Search for the cell housing the specified text and yield its [X, Y] center coordinate. 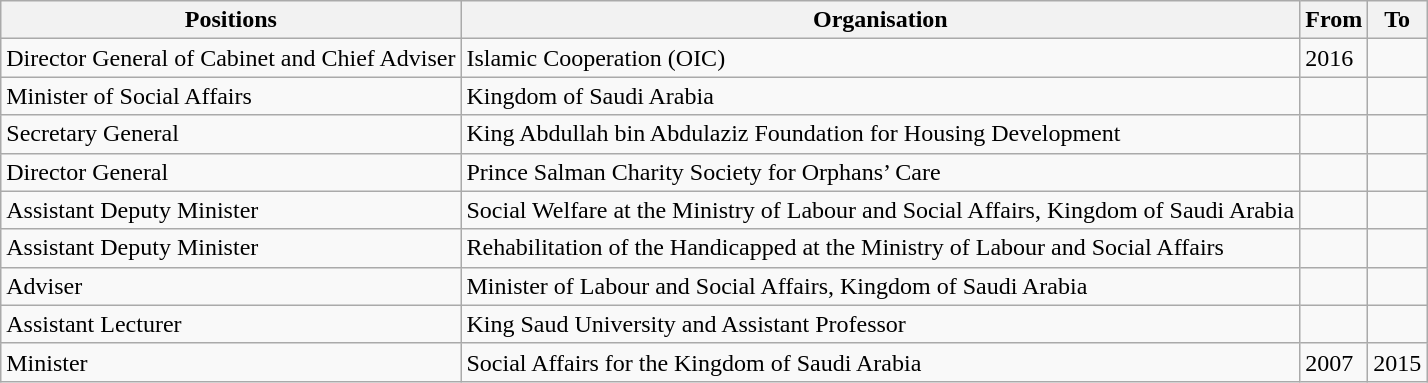
2007 [1334, 362]
To [1398, 20]
Adviser [231, 286]
King Abdullah bin Abdulaziz Foundation for Housing Development [880, 134]
Prince Salman Charity Society for Orphans’ Care [880, 172]
Islamic Cooperation (OIC) [880, 58]
Rehabilitation of the Handicapped at the Ministry of Labour and Social Affairs [880, 248]
From [1334, 20]
Kingdom of Saudi Arabia [880, 96]
Organisation [880, 20]
Minister of Labour and Social Affairs, Kingdom of Saudi Arabia [880, 286]
Assistant Lecturer [231, 324]
King Saud University and Assistant Professor [880, 324]
Minister of Social Affairs [231, 96]
2015 [1398, 362]
Social Affairs for the Kingdom of Saudi Arabia [880, 362]
Social Welfare at the Ministry of Labour and Social Affairs, Kingdom of Saudi Arabia [880, 210]
Positions [231, 20]
2016 [1334, 58]
Secretary General [231, 134]
Director General [231, 172]
Director General of Cabinet and Chief Adviser [231, 58]
Minister [231, 362]
